Capture the cell that displays the provided text and extract its [x, y] central coordinate. 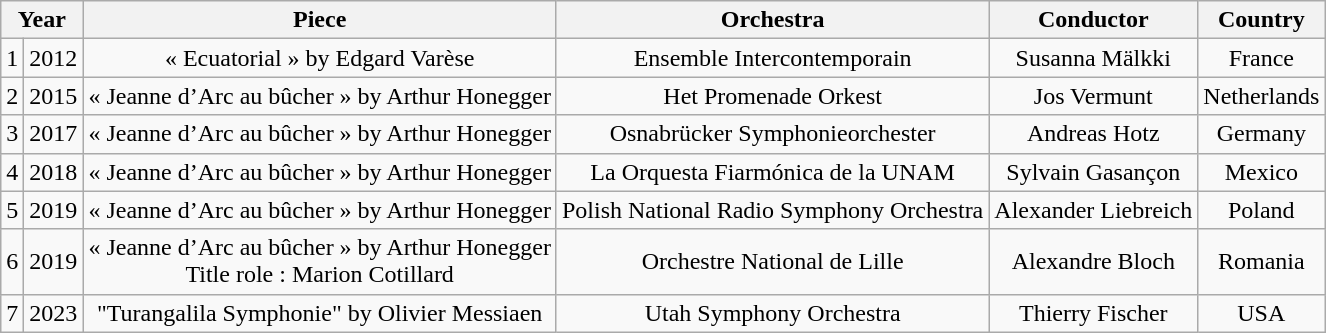
Country [1262, 20]
Poland [1262, 210]
1 [12, 58]
6 [12, 262]
La Orquesta Fiarmónica de la UNAM [772, 172]
« Jeanne d’Arc au bûcher » by Arthur HoneggerTitle role : Marion Cotillard [320, 262]
Piece [320, 20]
Orchestra [772, 20]
2018 [54, 172]
USA [1262, 313]
Osnabrücker Symphonieorchester [772, 134]
2 [12, 96]
France [1262, 58]
Utah Symphony Orchestra [772, 313]
Mexico [1262, 172]
Het Promenade Orkest [772, 96]
Conductor [1094, 20]
Romania [1262, 262]
Susanna Mälkki [1094, 58]
Jos Vermunt [1094, 96]
3 [12, 134]
Alexander Liebreich [1094, 210]
Alexandre Bloch [1094, 262]
2012 [54, 58]
Germany [1262, 134]
2023 [54, 313]
Thierry Fischer [1094, 313]
7 [12, 313]
4 [12, 172]
Ensemble Intercontemporain [772, 58]
"Turangalila Symphonie" by Olivier Messiaen [320, 313]
Netherlands [1262, 96]
Polish National Radio Symphony Orchestra [772, 210]
Sylvain Gasançon [1094, 172]
2017 [54, 134]
« Ecuatorial » by Edgard Varèse [320, 58]
Year [42, 20]
Andreas Hotz [1094, 134]
Orchestre National de Lille [772, 262]
2015 [54, 96]
5 [12, 210]
